From the cell containing the given text, extract its center point as [x, y] coordinate. 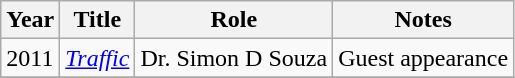
Title [98, 20]
Traffic [98, 58]
Guest appearance [424, 58]
Notes [424, 20]
Dr. Simon D Souza [234, 58]
2011 [30, 58]
Role [234, 20]
Year [30, 20]
